Locate the cell with the specified text and output its (X, Y) center coordinate. 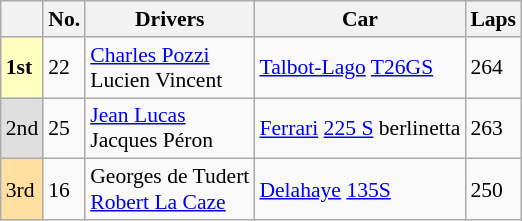
Delahaye 135S (360, 190)
3rd (22, 190)
2nd (22, 128)
25 (64, 128)
22 (64, 68)
Georges de Tudert Robert La Caze (170, 190)
Ferrari 225 S berlinetta (360, 128)
1st (22, 68)
Jean Lucas Jacques Péron (170, 128)
Charles Pozzi Lucien Vincent (170, 68)
250 (493, 190)
Laps (493, 19)
Drivers (170, 19)
263 (493, 128)
Talbot-Lago T26GS (360, 68)
16 (64, 190)
No. (64, 19)
Car (360, 19)
264 (493, 68)
